Scan for the cell matching the given text and deliver its [x, y] coordinate at center. 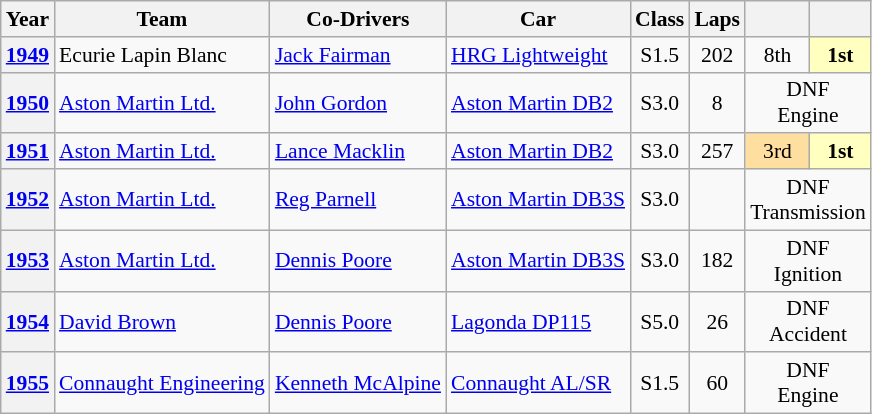
Team [162, 19]
Lance Macklin [358, 152]
John Gordon [358, 102]
Ecurie Lapin Blanc [162, 55]
Reg Parnell [358, 200]
Kenneth McAlpine [358, 384]
Lagonda DP115 [538, 322]
60 [717, 384]
26 [717, 322]
DNFTransmission [808, 200]
S5.0 [660, 322]
Co-Drivers [358, 19]
DNFAccident [808, 322]
1949 [28, 55]
1954 [28, 322]
3rd [778, 152]
1951 [28, 152]
202 [717, 55]
Car [538, 19]
257 [717, 152]
8th [778, 55]
David Brown [162, 322]
Connaught AL/SR [538, 384]
Jack Fairman [358, 55]
HRG Lightweight [538, 55]
182 [717, 260]
1950 [28, 102]
Connaught Engineering [162, 384]
1953 [28, 260]
Year [28, 19]
Class [660, 19]
1952 [28, 200]
Laps [717, 19]
8 [717, 102]
DNFIgnition [808, 260]
1955 [28, 384]
